Determine the [X, Y] coordinate at the center of the cell enclosing the given text.  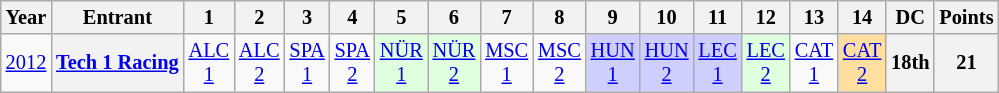
6 [454, 17]
10 [667, 17]
Entrant [117, 17]
12 [766, 17]
Tech 1 Racing [117, 63]
LEC2 [766, 63]
SPA1 [306, 63]
Points [966, 17]
NÜR2 [454, 63]
2012 [26, 63]
14 [862, 17]
SPA2 [352, 63]
5 [402, 17]
1 [209, 17]
NÜR1 [402, 63]
21 [966, 63]
MSC2 [560, 63]
2 [259, 17]
9 [613, 17]
3 [306, 17]
8 [560, 17]
13 [814, 17]
DC [910, 17]
7 [506, 17]
ALC2 [259, 63]
ALC1 [209, 63]
4 [352, 17]
11 [717, 17]
18th [910, 63]
CAT1 [814, 63]
Year [26, 17]
CAT2 [862, 63]
HUN1 [613, 63]
MSC1 [506, 63]
LEC1 [717, 63]
HUN2 [667, 63]
